From the cell containing the given text, extract its center point as (x, y) coordinate. 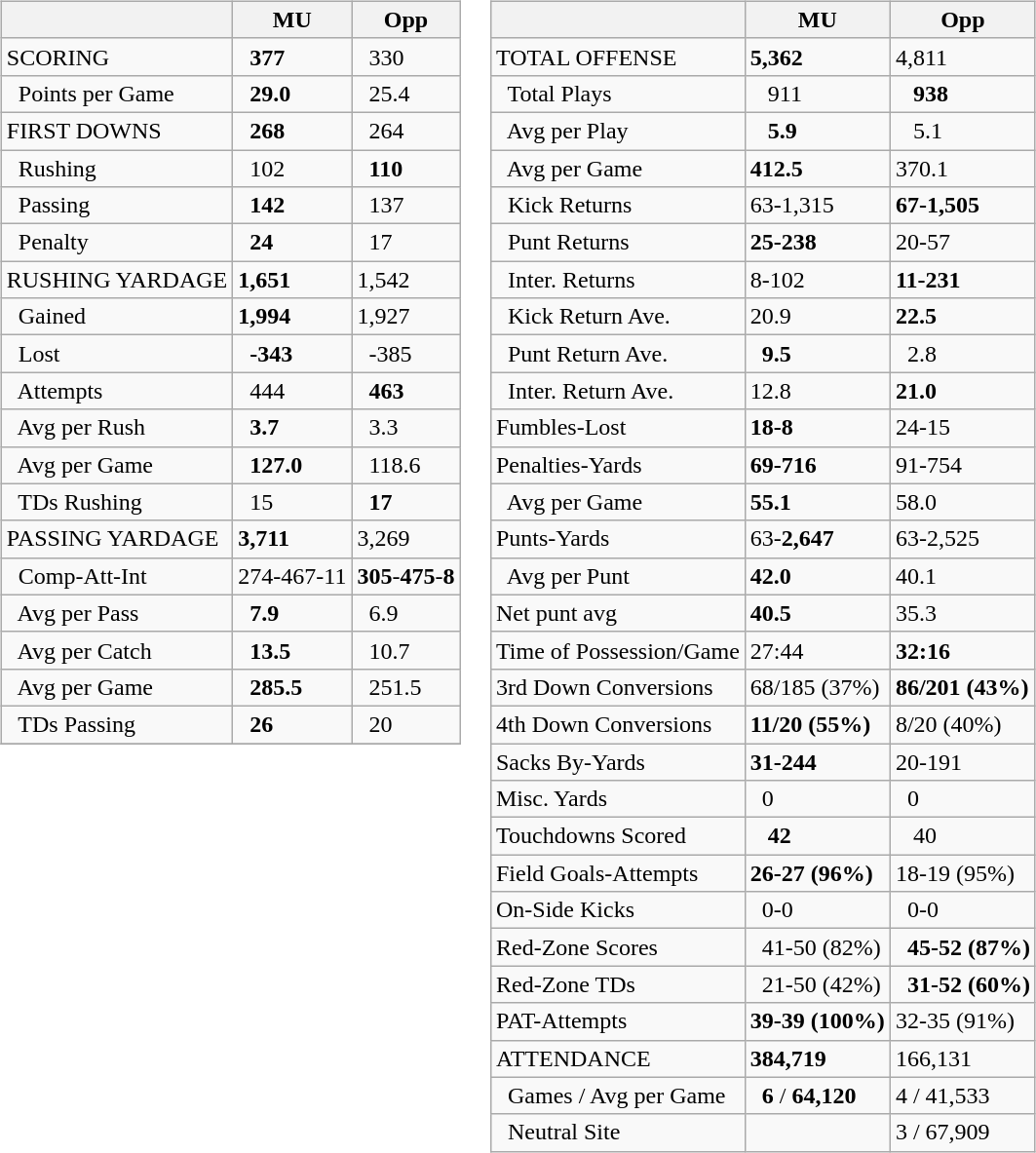
377 (292, 57)
86/201 (43%) (963, 687)
Penalties-Yards (618, 465)
911 (817, 94)
4 / 41,533 (963, 1095)
42.0 (817, 576)
Avg per Punt (618, 576)
-385 (405, 354)
10.7 (405, 650)
Net punt avg (618, 613)
285.5 (292, 687)
137 (405, 206)
Punts-Yards (618, 539)
251.5 (405, 687)
110 (405, 169)
32-35 (91%) (963, 1021)
Penalty (117, 243)
Points per Game (117, 94)
55.1 (817, 502)
18-8 (817, 428)
40 (963, 836)
22.5 (963, 317)
166,131 (963, 1058)
FIRST DOWNS (117, 131)
4,811 (963, 57)
1,994 (292, 317)
24 (292, 243)
8-102 (817, 280)
5.9 (817, 131)
Rushing (117, 169)
32:16 (963, 650)
444 (292, 391)
Avg per Rush (117, 428)
305-475-8 (405, 576)
3.3 (405, 428)
384,719 (817, 1058)
63-1,315 (817, 206)
27:44 (817, 650)
13.5 (292, 650)
26-27 (96%) (817, 873)
Lost (117, 354)
370.1 (963, 169)
21-50 (42%) (817, 984)
TDs Rushing (117, 502)
Punt Return Ave. (618, 354)
25-238 (817, 243)
Touchdowns Scored (618, 836)
31-244 (817, 761)
12.8 (817, 391)
3,711 (292, 539)
69-716 (817, 465)
RUSHING YARDAGE (117, 280)
11/20 (55%) (817, 724)
Inter. Returns (618, 280)
31-52 (60%) (963, 984)
264 (405, 131)
Avg per Pass (117, 613)
35.3 (963, 613)
938 (963, 94)
330 (405, 57)
Avg per Play (618, 131)
5,362 (817, 57)
42 (817, 836)
TDs Passing (117, 724)
15 (292, 502)
Sacks By-Yards (618, 761)
39-39 (100%) (817, 1021)
24-15 (963, 428)
Inter. Return Ave. (618, 391)
4th Down Conversions (618, 724)
11-231 (963, 280)
118.6 (405, 465)
274-467-11 (292, 576)
1,651 (292, 280)
2.8 (963, 354)
18-19 (95%) (963, 873)
1,927 (405, 317)
20-57 (963, 243)
67-1,505 (963, 206)
268 (292, 131)
29.0 (292, 94)
Avg per Catch (117, 650)
26 (292, 724)
102 (292, 169)
TOTAL OFFENSE (618, 57)
41-50 (82%) (817, 947)
PASSING YARDAGE (117, 539)
63-2,525 (963, 539)
-343 (292, 354)
5.1 (963, 131)
45-52 (87%) (963, 947)
40.5 (817, 613)
Fumbles-Lost (618, 428)
Kick Returns (618, 206)
463 (405, 391)
PAT-Attempts (618, 1021)
20.9 (817, 317)
3,269 (405, 539)
91-754 (963, 465)
3rd Down Conversions (618, 687)
Passing (117, 206)
142 (292, 206)
Punt Returns (618, 243)
Comp-Att-Int (117, 576)
1,542 (405, 280)
25.4 (405, 94)
7.9 (292, 613)
On-Side Kicks (618, 910)
40.1 (963, 576)
6.9 (405, 613)
Misc. Yards (618, 799)
412.5 (817, 169)
Time of Possession/Game (618, 650)
21.0 (963, 391)
Red-Zone TDs (618, 984)
Neutral Site (618, 1133)
Total Plays (618, 94)
9.5 (817, 354)
Field Goals-Attempts (618, 873)
20 (405, 724)
58.0 (963, 502)
68/185 (37%) (817, 687)
Gained (117, 317)
6 / 64,120 (817, 1095)
3 / 67,909 (963, 1133)
Red-Zone Scores (618, 947)
63-2,647 (817, 539)
Attempts (117, 391)
ATTENDANCE (618, 1058)
Kick Return Ave. (618, 317)
8/20 (40%) (963, 724)
3.7 (292, 428)
SCORING (117, 57)
127.0 (292, 465)
Games / Avg per Game (618, 1095)
20-191 (963, 761)
